For the text-containing cell, return its midpoint in [X, Y] coordinate format. 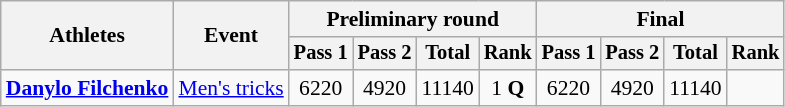
1 Q [508, 88]
Danylo Filchenko [88, 88]
Event [230, 36]
Men's tricks [230, 88]
Final [661, 19]
Preliminary round [413, 19]
Athletes [88, 36]
